Capture the cell that displays the provided text and extract its (x, y) central coordinate. 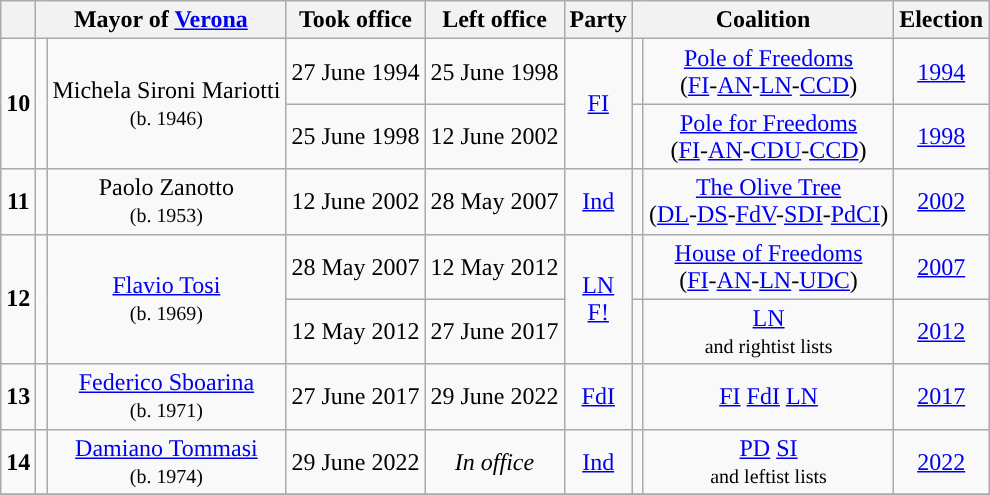
FI FdI LN (768, 396)
2017 (942, 396)
The Olive Tree(DL-DS-FdV-SDI-PdCI) (768, 202)
Election (942, 20)
Paolo Zanotto (b. 1953) (166, 202)
Mayor of Verona (161, 20)
2002 (942, 202)
27 June 1994 (356, 72)
Michela Sironi Mariotti (b. 1946) (166, 104)
House of Freedoms(FI-AN-LN-UDC) (768, 266)
1998 (942, 136)
FdI (598, 396)
Pole of Freedoms(FI-AN-LN-CCD) (768, 72)
12 (18, 299)
In office (494, 462)
2012 (942, 332)
14 (18, 462)
Party (598, 20)
Damiano Tommasi (b. 1974) (166, 462)
Coalition (762, 20)
LNand rightist lists (768, 332)
PD SIand leftist lists (768, 462)
FI (598, 104)
Federico Sboarina (b. 1971) (166, 396)
LNF! (598, 299)
10 (18, 104)
1994 (942, 72)
11 (18, 202)
Took office (356, 20)
2007 (942, 266)
Left office (494, 20)
13 (18, 396)
2022 (942, 462)
Flavio Tosi (b. 1969) (166, 299)
Pole for Freedoms(FI-AN-CDU-CCD) (768, 136)
